Determine the [X, Y] coordinate at the center of the cell enclosing the given text.  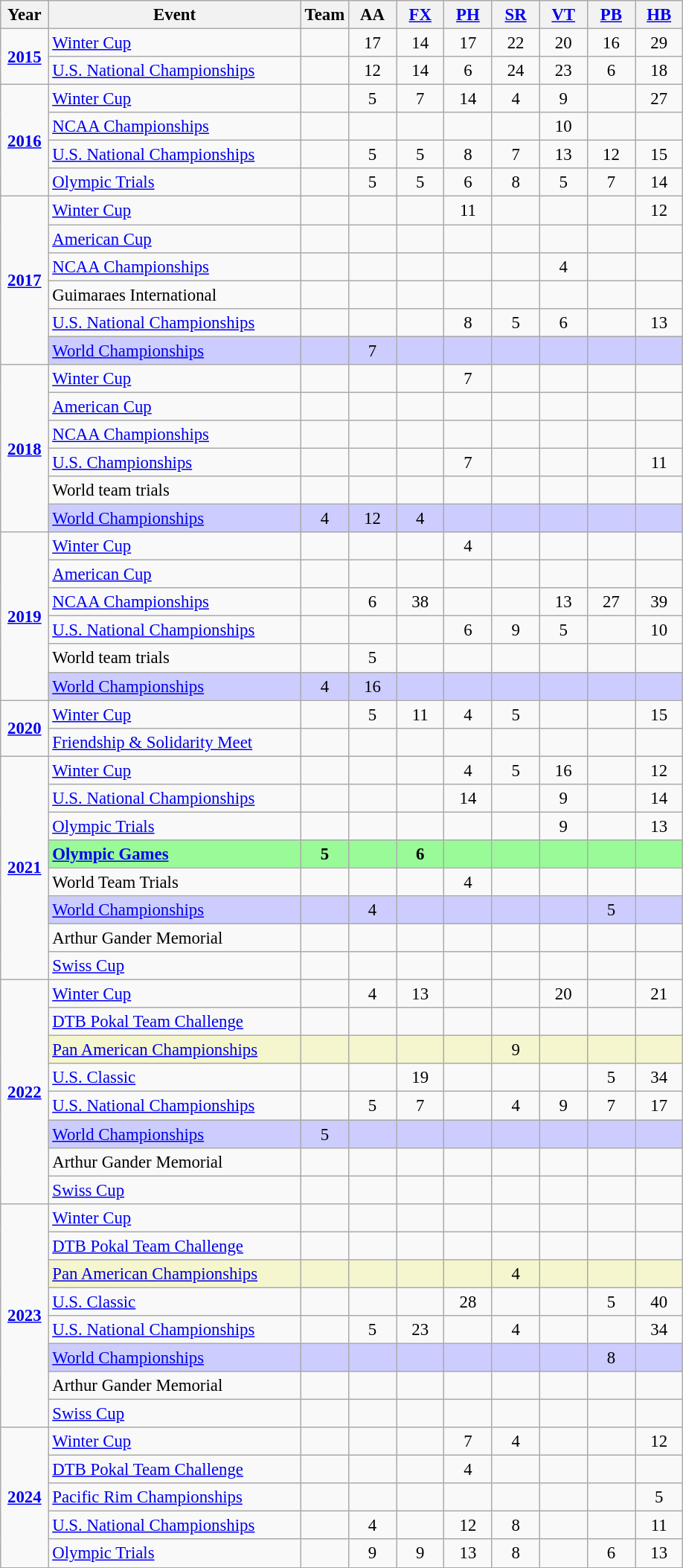
Pacific Rim Championships [174, 1497]
2016 [25, 141]
Friendship & Solidarity Meet [174, 742]
2019 [25, 616]
2020 [25, 728]
HB [659, 15]
22 [516, 43]
18 [659, 71]
2021 [25, 868]
39 [659, 602]
U.S. Championships [174, 462]
SR [516, 15]
24 [516, 71]
28 [468, 1302]
Guimaraes International [174, 295]
40 [659, 1302]
FX [420, 15]
2022 [25, 1092]
VT [563, 15]
21 [659, 994]
PB [611, 15]
29 [659, 43]
Year [25, 15]
2018 [25, 449]
19 [420, 1078]
2023 [25, 1316]
2024 [25, 1497]
Event [174, 15]
2017 [25, 281]
Olympic Games [174, 854]
PH [468, 15]
AA [372, 15]
Team [324, 15]
2015 [25, 57]
38 [420, 602]
World Team Trials [174, 882]
